Scan for the cell matching the given text and deliver its (x, y) coordinate at center. 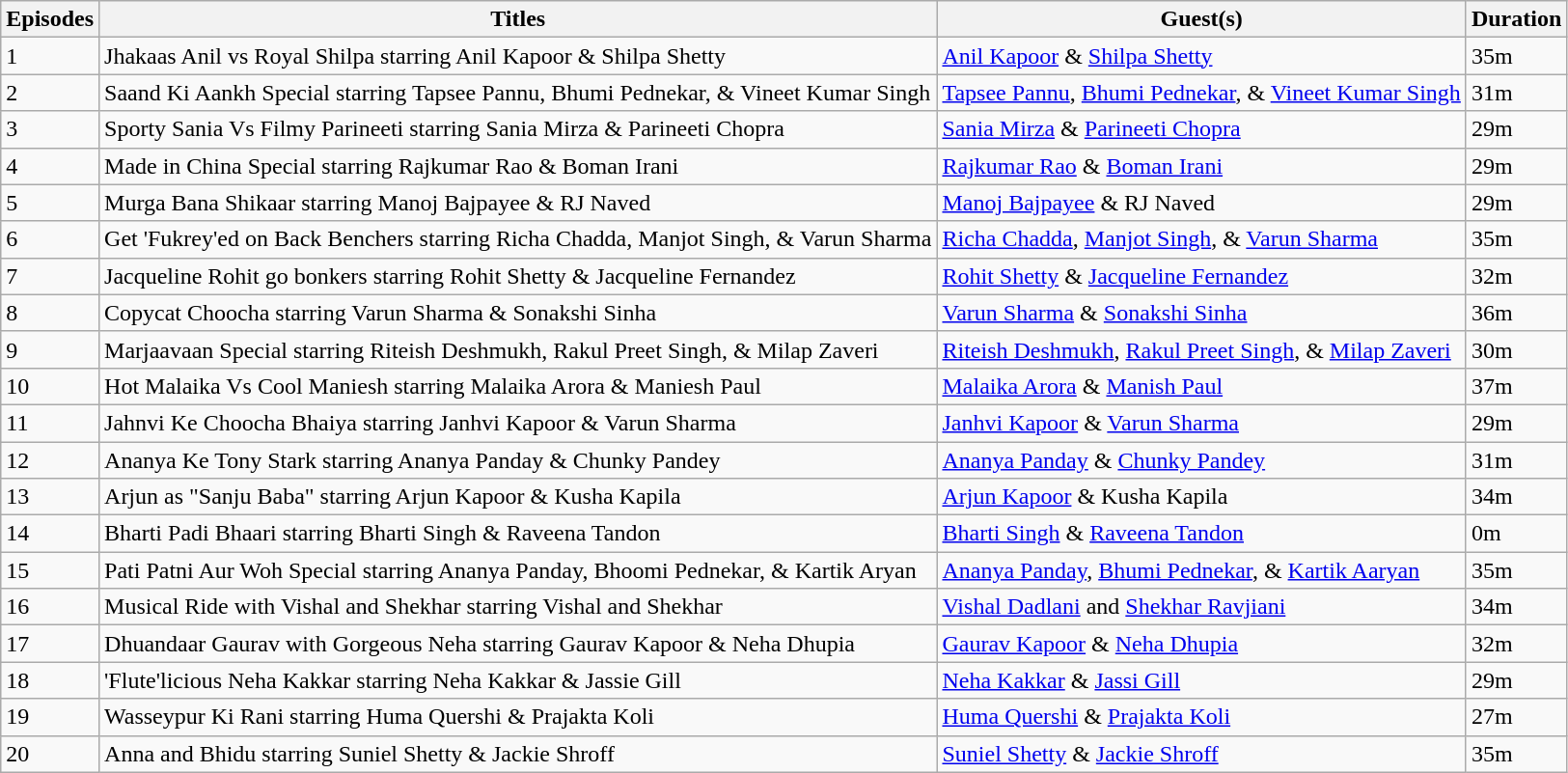
8 (50, 313)
5 (50, 203)
16 (50, 607)
Sporty Sania Vs Filmy Parineeti starring Sania Mirza & Parineeti Chopra (518, 129)
36m (1516, 313)
Ananya Ke Tony Stark starring Ananya Panday & Chunky Pandey (518, 460)
Copycat Choocha starring Varun Sharma & Sonakshi Sinha (518, 313)
19 (50, 717)
Episodes (50, 19)
Dhuandaar Gaurav with Gorgeous Neha starring Gaurav Kapoor & Neha Dhupia (518, 644)
Suniel Shetty & Jackie Shroff (1201, 754)
15 (50, 570)
Wasseypur Ki Rani starring Huma Quershi & Prajakta Koli (518, 717)
4 (50, 166)
Janhvi Kapoor & Varun Sharma (1201, 423)
Neha Kakkar & Jassi Gill (1201, 680)
Huma Quershi & Prajakta Koli (1201, 717)
Arjun Kapoor & Kusha Kapila (1201, 497)
18 (50, 680)
Jacqueline Rohit go bonkers starring Rohit Shetty & Jacqueline Fernandez (518, 276)
10 (50, 386)
37m (1516, 386)
1 (50, 56)
Jhakaas Anil vs Royal Shilpa starring Anil Kapoor & Shilpa Shetty (518, 56)
7 (50, 276)
Tapsee Pannu, Bhumi Pednekar, & Vineet Kumar Singh (1201, 93)
'Flute'licious Neha Kakkar starring Neha Kakkar & Jassie Gill (518, 680)
Riteish Deshmukh, Rakul Preet Singh, & Milap Zaveri (1201, 349)
13 (50, 497)
Malaika Arora & Manish Paul (1201, 386)
Sania Mirza & Parineeti Chopra (1201, 129)
12 (50, 460)
Marjaavaan Special starring Riteish Deshmukh, Rakul Preet Singh, & Milap Zaveri (518, 349)
Made in China Special starring Rajkumar Rao & Boman Irani (518, 166)
17 (50, 644)
0m (1516, 534)
Rajkumar Rao & Boman Irani (1201, 166)
Varun Sharma & Sonakshi Sinha (1201, 313)
Hot Malaika Vs Cool Maniesh starring Malaika Arora & Maniesh Paul (518, 386)
11 (50, 423)
Ananya Panday, Bhumi Pednekar, & Kartik Aaryan (1201, 570)
Musical Ride with Vishal and Shekhar starring Vishal and Shekhar (518, 607)
Gaurav Kapoor & Neha Dhupia (1201, 644)
27m (1516, 717)
Duration (1516, 19)
Saand Ki Aankh Special starring Tapsee Pannu, Bhumi Pednekar, & Vineet Kumar Singh (518, 93)
Pati Patni Aur Woh Special starring Ananya Panday, Bhoomi Pednekar, & Kartik Aryan (518, 570)
Titles (518, 19)
Anil Kapoor & Shilpa Shetty (1201, 56)
30m (1516, 349)
Guest(s) (1201, 19)
Vishal Dadlani and Shekhar Ravjiani (1201, 607)
Jahnvi Ke Choocha Bhaiya starring Janhvi Kapoor & Varun Sharma (518, 423)
Anna and Bhidu starring Suniel Shetty & Jackie Shroff (518, 754)
Richa Chadda, Manjot Singh, & Varun Sharma (1201, 239)
6 (50, 239)
Bharti Padi Bhaari starring Bharti Singh & Raveena Tandon (518, 534)
3 (50, 129)
20 (50, 754)
2 (50, 93)
9 (50, 349)
14 (50, 534)
Rohit Shetty & Jacqueline Fernandez (1201, 276)
Murga Bana Shikaar starring Manoj Bajpayee & RJ Naved (518, 203)
Manoj Bajpayee & RJ Naved (1201, 203)
Bharti Singh & Raveena Tandon (1201, 534)
Arjun as "Sanju Baba" starring Arjun Kapoor & Kusha Kapila (518, 497)
Ananya Panday & Chunky Pandey (1201, 460)
Get 'Fukrey'ed on Back Benchers starring Richa Chadda, Manjot Singh, & Varun Sharma (518, 239)
